Return [X, Y] of the center of cell containing provided text 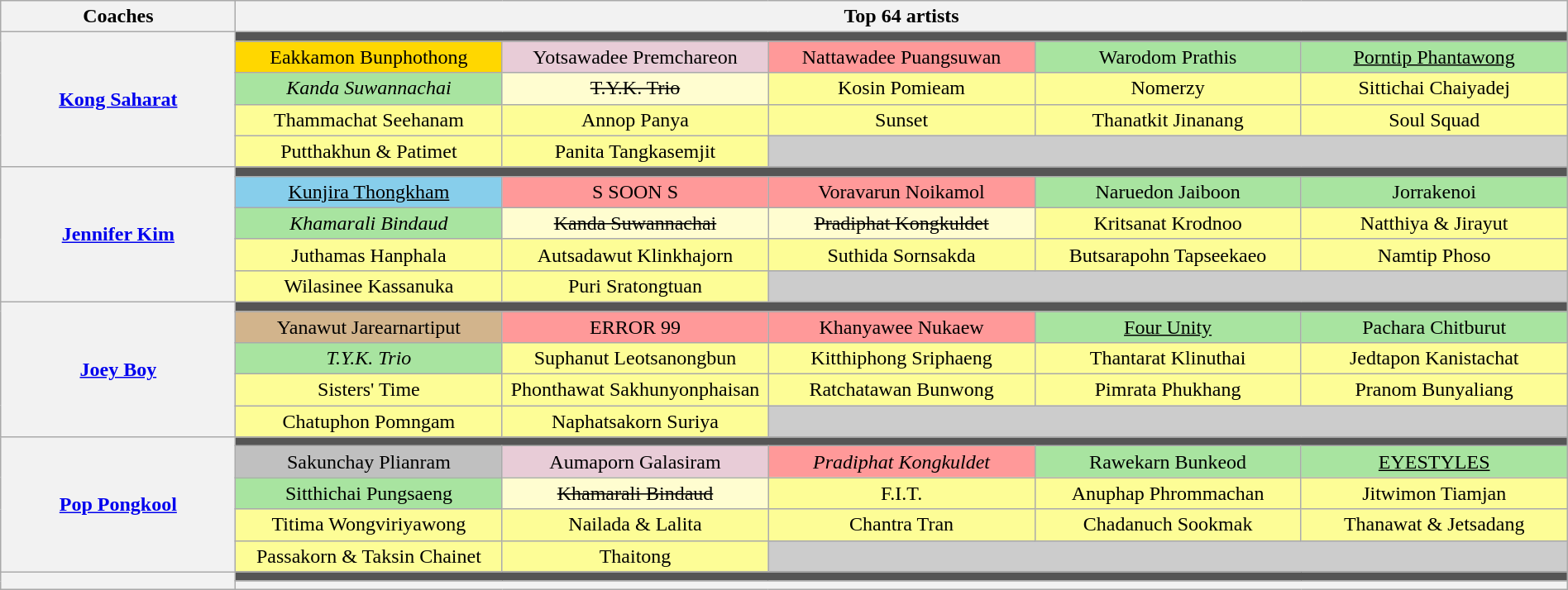
Anuphap Phrommachan [1168, 493]
Panita Tangkasemjit [635, 151]
Jennifer Kim [118, 235]
Nomerzy [1168, 88]
Yanawut Jarearnartiput [369, 326]
Sisters' Time [369, 390]
Voravarun Noikamol [901, 192]
Putthakhun & Patimet [369, 151]
Namtip Phoso [1434, 255]
Four Unity [1168, 326]
Sunset [901, 120]
Soul Squad [1434, 120]
Sakunchay Plianram [369, 462]
Eakkamon Bunphothong [369, 57]
Suphanut Leotsanongbun [635, 359]
Ratchatawan Bunwong [901, 390]
Phonthawat Sakhunyonphaisan [635, 390]
Jedtapon Kanistachat [1434, 359]
Yotsawadee Premchareon [635, 57]
Autsadawut Klinkhajorn [635, 255]
Thaitong [635, 556]
Thammachat Seehanam [369, 120]
Porntip Phantawong [1434, 57]
Kunjira Thongkham [369, 192]
Nattawadee Puangsuwan [901, 57]
Top 64 artists [901, 17]
Joey Boy [118, 369]
Kong Saharat [118, 99]
Thantarat Klinuthai [1168, 359]
Titima Wongviriyawong [369, 525]
Thanawat & Jetsadang [1434, 525]
Wilasinee Kassanuka [369, 286]
Pop Pongkool [118, 504]
Kitthiphong Sriphaeng [901, 359]
EYESTYLES [1434, 462]
Rawekarn Bunkeod [1168, 462]
Natthiya & Jirayut [1434, 223]
Pachara Chitburut [1434, 326]
Warodom Prathis [1168, 57]
Suthida Sornsakda [901, 255]
Puri Sratongtuan [635, 286]
ERROR 99 [635, 326]
F.I.T. [901, 493]
Butsarapohn Tapseekaeo [1168, 255]
Kritsanat Krodnoo [1168, 223]
Naruedon Jaiboon [1168, 192]
Passakorn & Taksin Chainet [369, 556]
Chadanuch Sookmak [1168, 525]
Thanatkit Jinanang [1168, 120]
Jitwimon Tiamjan [1434, 493]
Pranom Bunyaliang [1434, 390]
Jorrakenoi [1434, 192]
Nailada & Lalita [635, 525]
S SOON S [635, 192]
Khanyawee Nukaew [901, 326]
Sitthichai Pungsaeng [369, 493]
Naphatsakorn Suriya [635, 421]
Chantra Tran [901, 525]
Juthamas Hanphala [369, 255]
Chatuphon Pomngam [369, 421]
Coaches [118, 17]
Kosin Pomieam [901, 88]
Aumaporn Galasiram [635, 462]
Sittichai Chaiyadej [1434, 88]
Annop Panya [635, 120]
Pimrata Phukhang [1168, 390]
